Return the (X, Y) coordinate for the center point of the cell that contains the specified text.  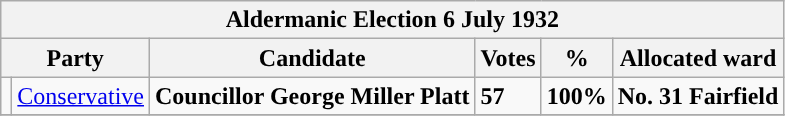
Allocated ward (698, 58)
100% (576, 96)
Aldermanic Election 6 July 1932 (392, 20)
Party (76, 58)
Candidate (312, 58)
57 (508, 96)
No. 31 Fairfield (698, 96)
Conservative (81, 96)
Councillor George Miller Platt (312, 96)
% (576, 58)
Votes (508, 58)
